Determine the (X, Y) coordinate at the center of the cell enclosing the given text.  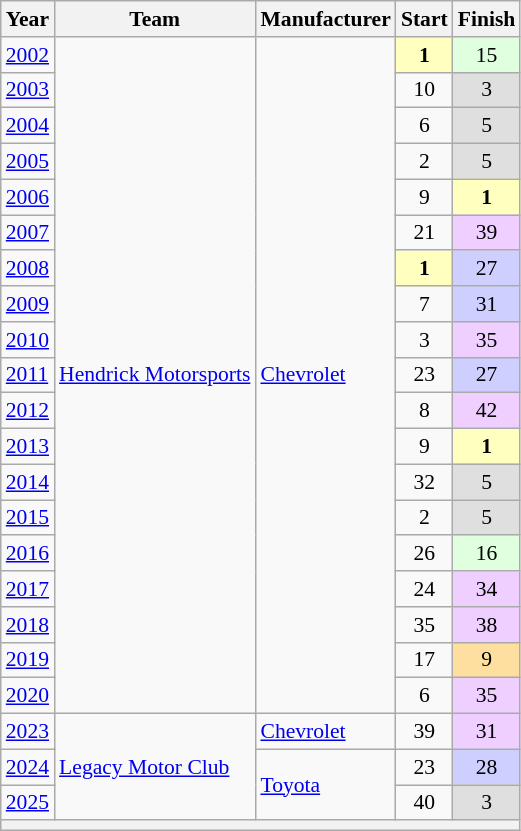
2014 (28, 482)
32 (424, 482)
2010 (28, 340)
28 (487, 767)
15 (487, 55)
10 (424, 90)
2007 (28, 233)
Team (154, 19)
Year (28, 19)
2023 (28, 732)
Finish (487, 19)
8 (424, 411)
Toyota (325, 784)
2006 (28, 197)
2013 (28, 447)
42 (487, 411)
2018 (28, 625)
Hendrick Motorsports (154, 376)
2025 (28, 803)
38 (487, 625)
2017 (28, 589)
2004 (28, 126)
2005 (28, 162)
17 (424, 660)
2019 (28, 660)
2002 (28, 55)
26 (424, 554)
24 (424, 589)
34 (487, 589)
40 (424, 803)
2008 (28, 269)
7 (424, 304)
2020 (28, 696)
2016 (28, 554)
2024 (28, 767)
16 (487, 554)
2015 (28, 518)
Start (424, 19)
21 (424, 233)
2012 (28, 411)
2009 (28, 304)
2003 (28, 90)
Legacy Motor Club (154, 768)
2011 (28, 375)
Manufacturer (325, 19)
